Extract the [X, Y] coordinate from the center of the cell holding the provided text.  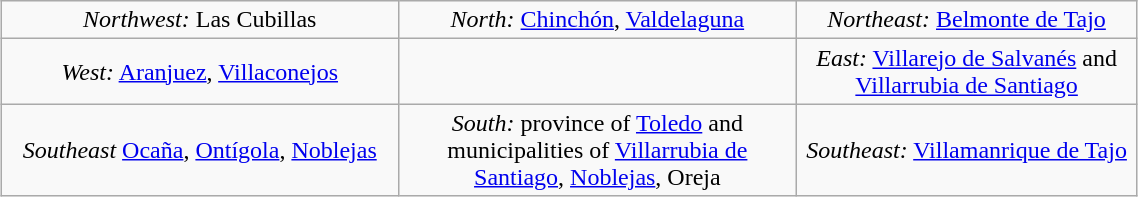
West: Aranjuez, Villaconejos [200, 72]
Northeast: Belmonte de Tajo [966, 20]
Southeast: Villamanrique de Tajo [966, 150]
Northwest: Las Cubillas [200, 20]
East: Villarejo de Salvanés and Villarrubia de Santiago [966, 72]
North: Chinchón, Valdelaguna [598, 20]
Southeast Ocaña, Ontígola, Noblejas [200, 150]
South: province of Toledo and municipalities of Villarrubia de Santiago, Noblejas, Oreja [598, 150]
